Find where the given text appears and provide that cell's center as [x, y] coordinate. 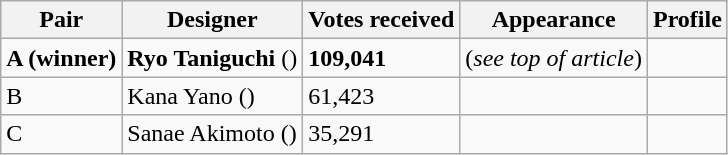
Ryo Taniguchi () [212, 58]
61,423 [382, 96]
Designer [212, 20]
109,041 [382, 58]
B [62, 96]
Kana Yano () [212, 96]
C [62, 134]
Profile [687, 20]
(see top of article) [554, 58]
35,291 [382, 134]
A (winner) [62, 58]
Sanae Akimoto () [212, 134]
Appearance [554, 20]
Votes received [382, 20]
Pair [62, 20]
